Pinpoint the cell where the given text exists, returning its [x, y] midpoint coordinate. 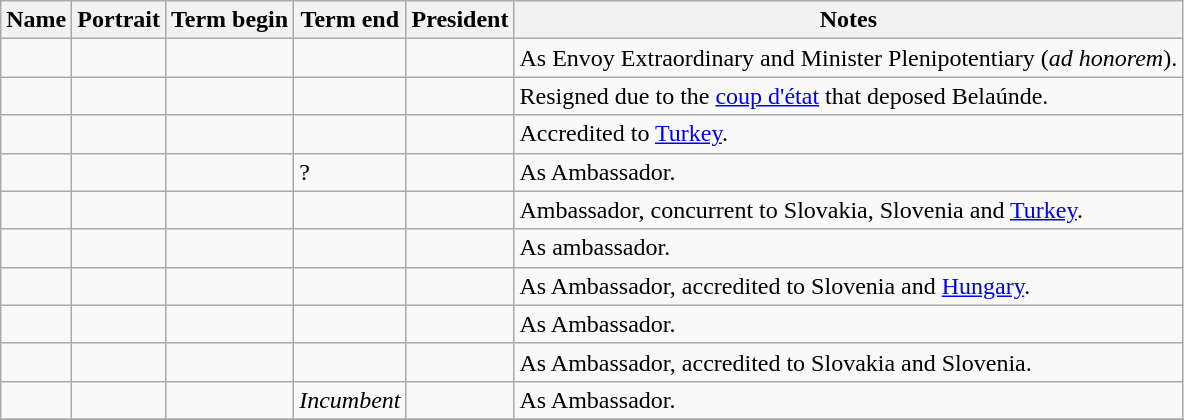
Resigned due to the coup d'état that deposed Belaúnde. [848, 96]
Accredited to Turkey. [848, 134]
Portrait [119, 20]
? [350, 172]
Incumbent [350, 400]
As Ambassador, accredited to Slovenia and Hungary. [848, 286]
President [460, 20]
Name [36, 20]
As Envoy Extraordinary and Minister Plenipotentiary (ad honorem). [848, 58]
Ambassador, concurrent to Slovakia, Slovenia and Turkey. [848, 210]
Notes [848, 20]
Term end [350, 20]
As ambassador. [848, 248]
Term begin [229, 20]
As Ambassador, accredited to Slovakia and Slovenia. [848, 362]
